Scan for the cell matching the given text and deliver its [X, Y] coordinate at center. 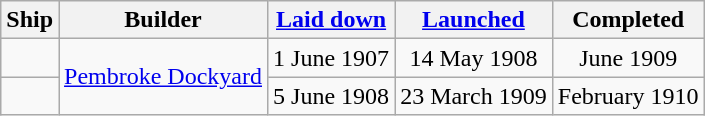
Ship [30, 20]
14 May 1908 [474, 58]
5 June 1908 [332, 96]
February 1910 [628, 96]
Laid down [332, 20]
June 1909 [628, 58]
1 June 1907 [332, 58]
Completed [628, 20]
23 March 1909 [474, 96]
Launched [474, 20]
Pembroke Dockyard [164, 77]
Builder [164, 20]
